Pinpoint the cell where the given text exists, returning its (X, Y) midpoint coordinate. 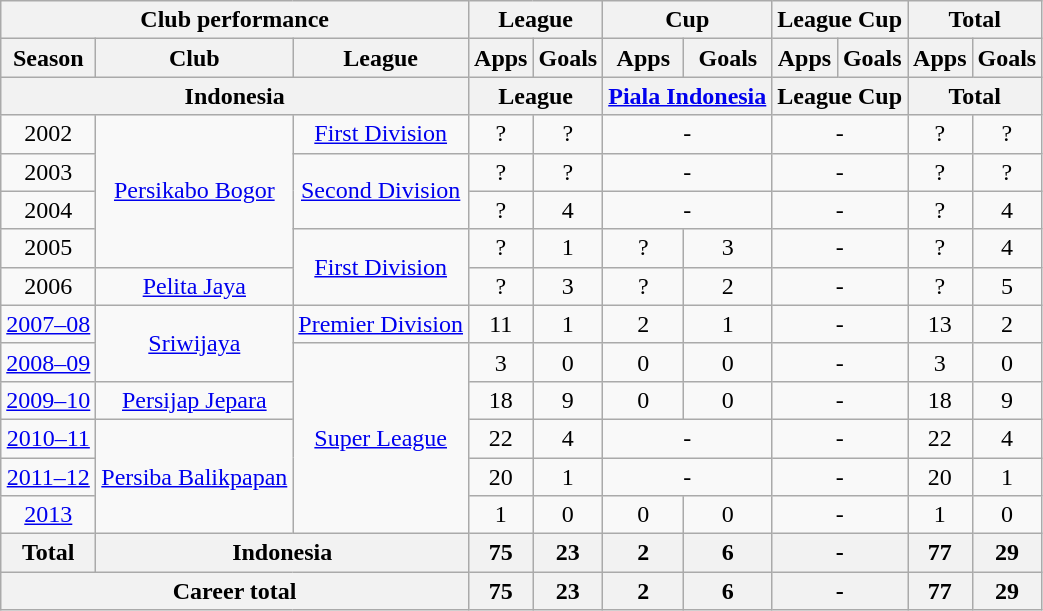
2011–12 (48, 477)
2010–11 (48, 438)
2006 (48, 286)
Persijap Jepara (194, 400)
2013 (48, 515)
2004 (48, 210)
Club (194, 58)
Pelita Jaya (194, 286)
Cup (688, 20)
Persiba Balikpapan (194, 476)
13 (940, 324)
Premier Division (381, 324)
11 (501, 324)
5 (1007, 286)
2007–08 (48, 324)
2009–10 (48, 400)
Club performance (235, 20)
Career total (235, 591)
Persikabo Bogor (194, 191)
Season (48, 58)
2002 (48, 134)
2005 (48, 248)
Super League (381, 438)
2008–09 (48, 362)
Piala Indonesia (688, 96)
2003 (48, 172)
Sriwijaya (194, 343)
Second Division (381, 191)
